Pinpoint the cell where the given text exists, returning its (x, y) midpoint coordinate. 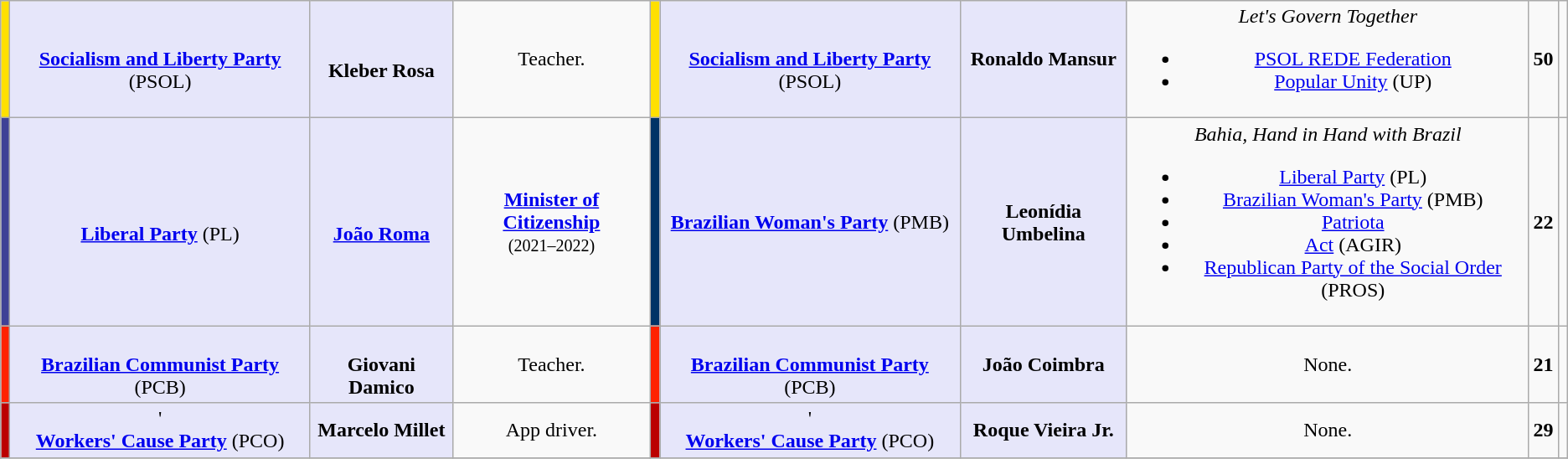
Bahia, Hand in Hand with BrazilLiberal Party (PL)Brazilian Woman's Party (PMB)PatriotaAct (AGIR)Republican Party of the Social Order (PROS) (1328, 222)
App driver. (551, 431)
22 (1543, 222)
Kleber Rosa (381, 59)
João Coimbra (1044, 364)
Liberal Party (PL) (161, 222)
Giovani Damico (381, 364)
Minister of Citizenship(2021–2022) (551, 222)
Leonídia Umbelina (1044, 222)
50 (1543, 59)
João Roma (381, 222)
Brazilian Woman's Party (PMB) (811, 222)
Roque Vieira Jr. (1044, 431)
Marcelo Millet (381, 431)
Let's Govern TogetherPSOL REDE FederationPopular Unity (UP) (1328, 59)
Ronaldo Mansur (1044, 59)
29 (1543, 431)
21 (1543, 364)
